Return (x, y) of the center of cell containing provided text 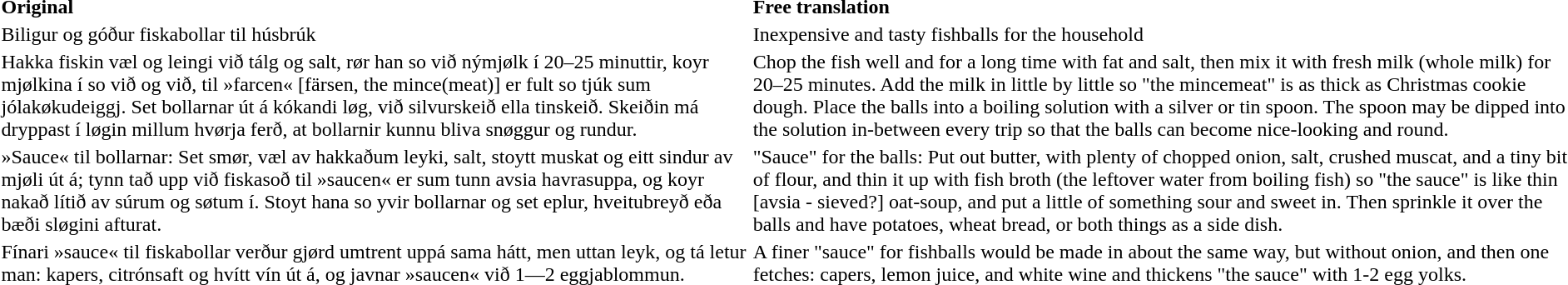
Biligur og góður fiskabollar til húsbrúk (375, 34)
